Find where the given text appears and provide that cell's center as [x, y] coordinate. 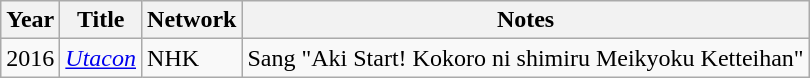
Network [192, 20]
Sang "Aki Start! Kokoro ni shimiru Meikyoku Ketteihan" [526, 58]
Utacon [101, 58]
Notes [526, 20]
2016 [30, 58]
Title [101, 20]
Year [30, 20]
NHK [192, 58]
